Extract the [x, y] coordinate from the center of the cell holding the provided text.  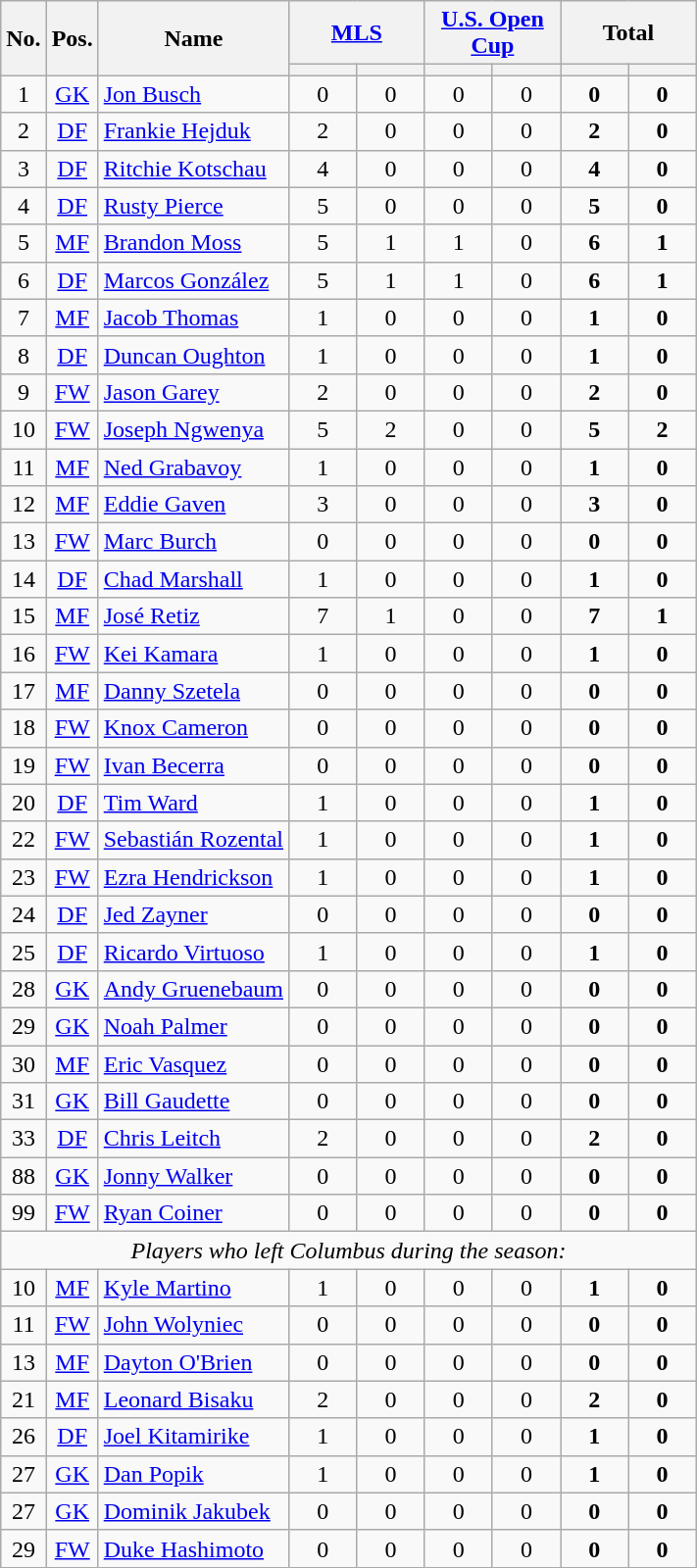
Ryan Coiner [193, 1213]
28 [24, 989]
Players who left Columbus during the season: [349, 1250]
Ritchie Kotschau [193, 169]
Joseph Ngwenya [193, 429]
17 [24, 691]
Andy Gruenebaum [193, 989]
Marcos González [193, 280]
26 [24, 1437]
25 [24, 952]
20 [24, 803]
Brandon Moss [193, 243]
Sebastián Rozental [193, 840]
John Wolyniec [193, 1325]
24 [24, 914]
Duncan Oughton [193, 355]
12 [24, 505]
Jed Zayner [193, 914]
Dominik Jakubek [193, 1511]
José Retiz [193, 616]
Dayton O'Brien [193, 1362]
Frankie Hejduk [193, 131]
8 [24, 355]
16 [24, 654]
Joel Kitamirike [193, 1437]
Knox Cameron [193, 728]
Kyle Martino [193, 1288]
Eddie Gaven [193, 505]
Bill Gaudette [193, 1102]
30 [24, 1063]
Rusty Pierce [193, 206]
No. [24, 38]
Pos. [73, 38]
99 [24, 1213]
15 [24, 616]
U.S. Open Cup [492, 33]
22 [24, 840]
Total [629, 33]
Duke Hashimoto [193, 1548]
Jonny Walker [193, 1176]
Chad Marshall [193, 579]
Ivan Becerra [193, 765]
31 [24, 1102]
Ned Grabavoy [193, 467]
Dan Popik [193, 1474]
Ricardo Virtuoso [193, 952]
Ezra Hendrickson [193, 877]
9 [24, 392]
MLS [357, 33]
Noah Palmer [193, 1026]
Jacob Thomas [193, 318]
14 [24, 579]
Tim Ward [193, 803]
Marc Burch [193, 542]
21 [24, 1399]
Jason Garey [193, 392]
Danny Szetela [193, 691]
Name [193, 38]
Leonard Bisaku [193, 1399]
Chris Leitch [193, 1139]
Jon Busch [193, 94]
19 [24, 765]
23 [24, 877]
88 [24, 1176]
Kei Kamara [193, 654]
Eric Vasquez [193, 1063]
33 [24, 1139]
18 [24, 728]
